Determine the (x, y) coordinate at the center of the cell enclosing the given text.  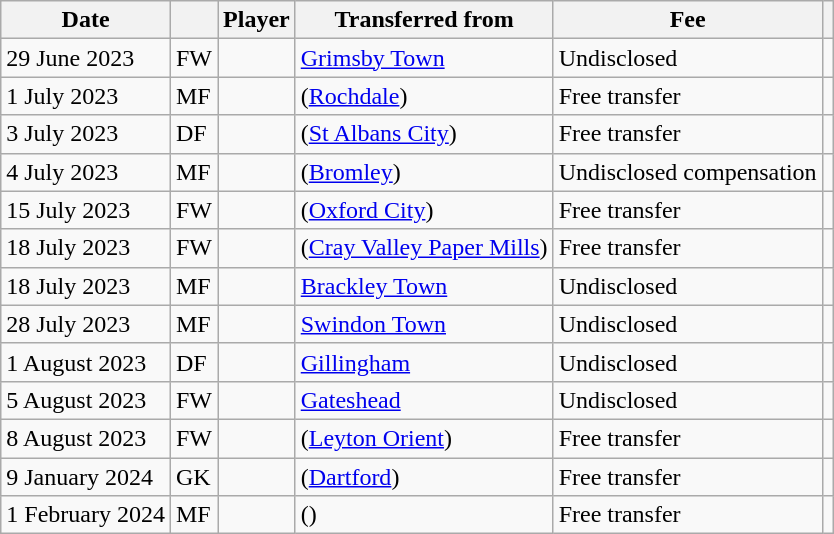
Brackley Town (424, 286)
(Rochdale) (424, 96)
(Leyton Orient) (424, 438)
(Oxford City) (424, 210)
5 August 2023 (86, 400)
(St Albans City) (424, 134)
9 January 2024 (86, 477)
1 August 2023 (86, 362)
Transferred from (424, 20)
4 July 2023 (86, 172)
Date (86, 20)
1 February 2024 (86, 515)
(Bromley) (424, 172)
(Cray Valley Paper Mills) (424, 248)
28 July 2023 (86, 324)
GK (194, 477)
3 July 2023 (86, 134)
Fee (688, 20)
() (424, 515)
Undisclosed compensation (688, 172)
Swindon Town (424, 324)
1 July 2023 (86, 96)
8 August 2023 (86, 438)
Gillingham (424, 362)
Grimsby Town (424, 58)
(Dartford) (424, 477)
Gateshead (424, 400)
29 June 2023 (86, 58)
Player (257, 20)
15 July 2023 (86, 210)
